Scan for the cell matching the given text and deliver its [x, y] coordinate at center. 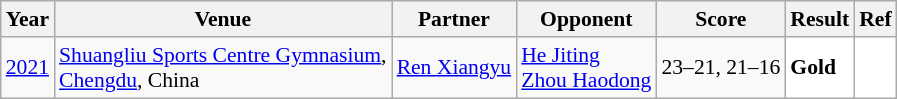
Result [820, 19]
Score [720, 19]
Opponent [586, 19]
Ref [875, 19]
Venue [223, 19]
2021 [28, 68]
Shuangliu Sports Centre Gymnasium,Chengdu, China [223, 68]
Gold [820, 68]
Ren Xiangyu [454, 68]
He Jiting Zhou Haodong [586, 68]
Partner [454, 19]
23–21, 21–16 [720, 68]
Year [28, 19]
